Output the [X, Y] coordinate of the center of the cell containing the given text.  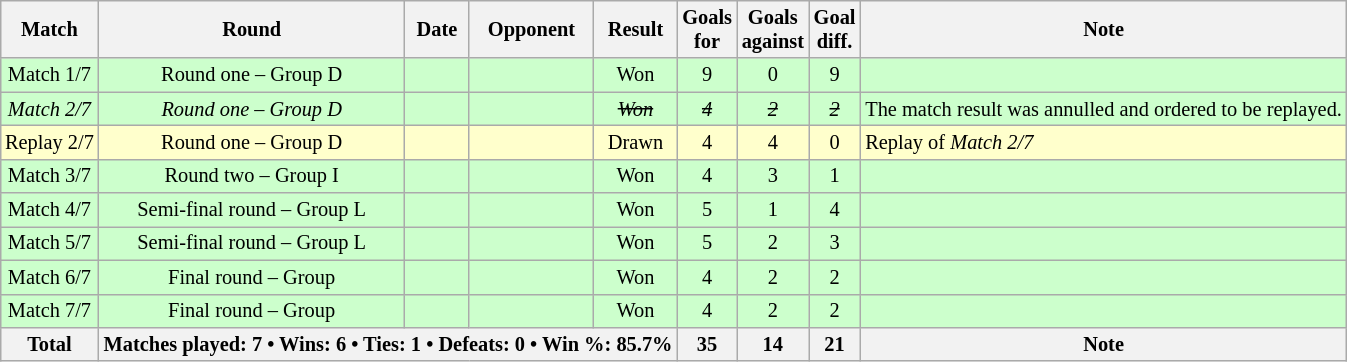
Date [438, 29]
21 [835, 344]
Goaldiff. [835, 29]
The match result was annulled and ordered to be replayed. [1103, 109]
Round [252, 29]
Result [636, 29]
Match 1/7 [50, 75]
Replay 2/7 [50, 142]
Drawn [636, 142]
Matches played: 7 • Wins: 6 • Ties: 1 • Defeats: 0 • Win %: 85.7% [388, 344]
35 [707, 344]
Goalsfor [707, 29]
Round two – Group I [252, 176]
Replay of Match 2/7 [1103, 142]
Match 3/7 [50, 176]
Match 7/7 [50, 311]
Match [50, 29]
Match 4/7 [50, 210]
Match 2/7 [50, 109]
Match 5/7 [50, 243]
Match 6/7 [50, 277]
14 [773, 344]
Total [50, 344]
Opponent [531, 29]
Goalsagainst [773, 29]
